Search for the cell housing the specified text and yield its (X, Y) center coordinate. 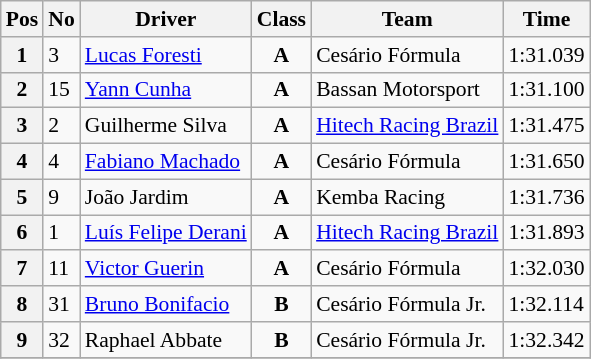
Team (407, 19)
Raphael Abbate (166, 340)
6 (22, 233)
Pos (22, 19)
11 (62, 269)
Time (546, 19)
Victor Guerin (166, 269)
1:31.100 (546, 90)
Kemba Racing (407, 197)
Yann Cunha (166, 90)
8 (22, 304)
Bassan Motorsport (407, 90)
Driver (166, 19)
1:31.736 (546, 197)
15 (62, 90)
1:31.475 (546, 126)
No (62, 19)
Luís Felipe Derani (166, 233)
1:32.342 (546, 340)
31 (62, 304)
5 (22, 197)
João Jardim (166, 197)
1:31.893 (546, 233)
32 (62, 340)
Fabiano Machado (166, 162)
Bruno Bonifacio (166, 304)
1:32.030 (546, 269)
7 (22, 269)
1:31.650 (546, 162)
1:31.039 (546, 55)
Guilherme Silva (166, 126)
Lucas Foresti (166, 55)
1:32.114 (546, 304)
Class (282, 19)
